Find where the given text appears and provide that cell's center as (x, y) coordinate. 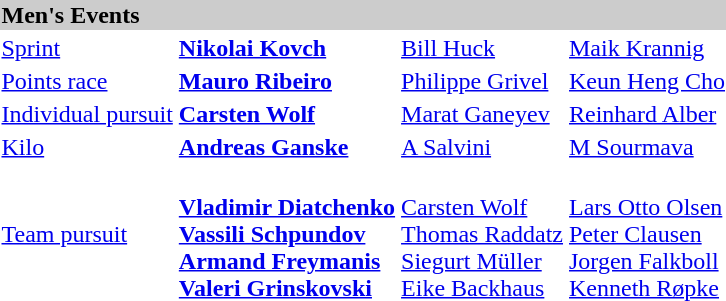
Andreas Ganske (286, 147)
Bill Huck (482, 48)
Marat Ganeyev (482, 114)
Philippe Grivel (482, 81)
Kilo (87, 147)
Nikolai Kovch (286, 48)
Sprint (87, 48)
Mauro Ribeiro (286, 81)
Individual pursuit (87, 114)
A Salvini (482, 147)
Men's Events (363, 15)
Carsten Wolf (286, 114)
Points race (87, 81)
